Pinpoint the cell where the given text exists, returning its [X, Y] midpoint coordinate. 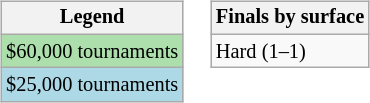
Finals by surface [290, 18]
Legend [92, 18]
$25,000 tournaments [92, 85]
Hard (1–1) [290, 51]
$60,000 tournaments [92, 51]
